Find where the given text appears and provide that cell's center as [x, y] coordinate. 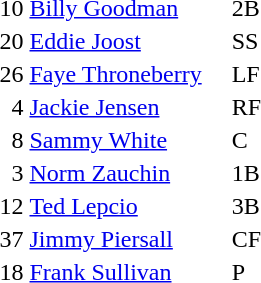
Faye Throneberry [128, 74]
Sammy White [128, 140]
Eddie Joost [128, 41]
Ted Lepcio [128, 206]
Jimmy Piersall [128, 239]
Norm Zauchin [128, 173]
Jackie Jensen [128, 107]
